From the cell containing the given text, extract its center point as (x, y) coordinate. 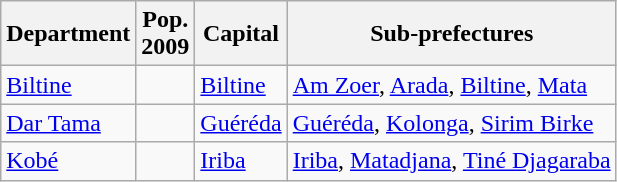
Iriba (241, 161)
Kobé (68, 161)
Guéréda (241, 123)
Dar Tama (68, 123)
Guéréda, Kolonga, Sirim Birke (452, 123)
Capital (241, 34)
Am Zoer, Arada, Biltine, Mata (452, 85)
Pop.2009 (166, 34)
Department (68, 34)
Sub-prefectures (452, 34)
Iriba, Matadjana, Tiné Djagaraba (452, 161)
